Scan for the cell matching the given text and deliver its [x, y] coordinate at center. 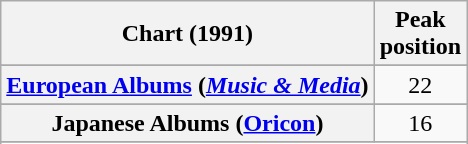
Chart (1991) [188, 34]
Peakposition [420, 34]
16 [420, 123]
Japanese Albums (Oricon) [188, 123]
22 [420, 85]
European Albums (Music & Media) [188, 85]
